Find where the given text appears and provide that cell's center as [X, Y] coordinate. 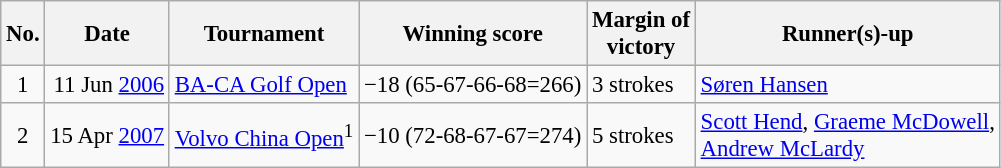
Margin ofvictory [642, 34]
5 strokes [642, 136]
3 strokes [642, 85]
−10 (72-68-67-67=274) [473, 136]
2 [23, 136]
11 Jun 2006 [107, 85]
Winning score [473, 34]
BA-CA Golf Open [264, 85]
Søren Hansen [848, 85]
Date [107, 34]
1 [23, 85]
Tournament [264, 34]
Scott Hend, Graeme McDowell, Andrew McLardy [848, 136]
15 Apr 2007 [107, 136]
−18 (65-67-66-68=266) [473, 85]
Volvo China Open1 [264, 136]
Runner(s)-up [848, 34]
No. [23, 34]
